From the cell containing the given text, extract its center point as (X, Y) coordinate. 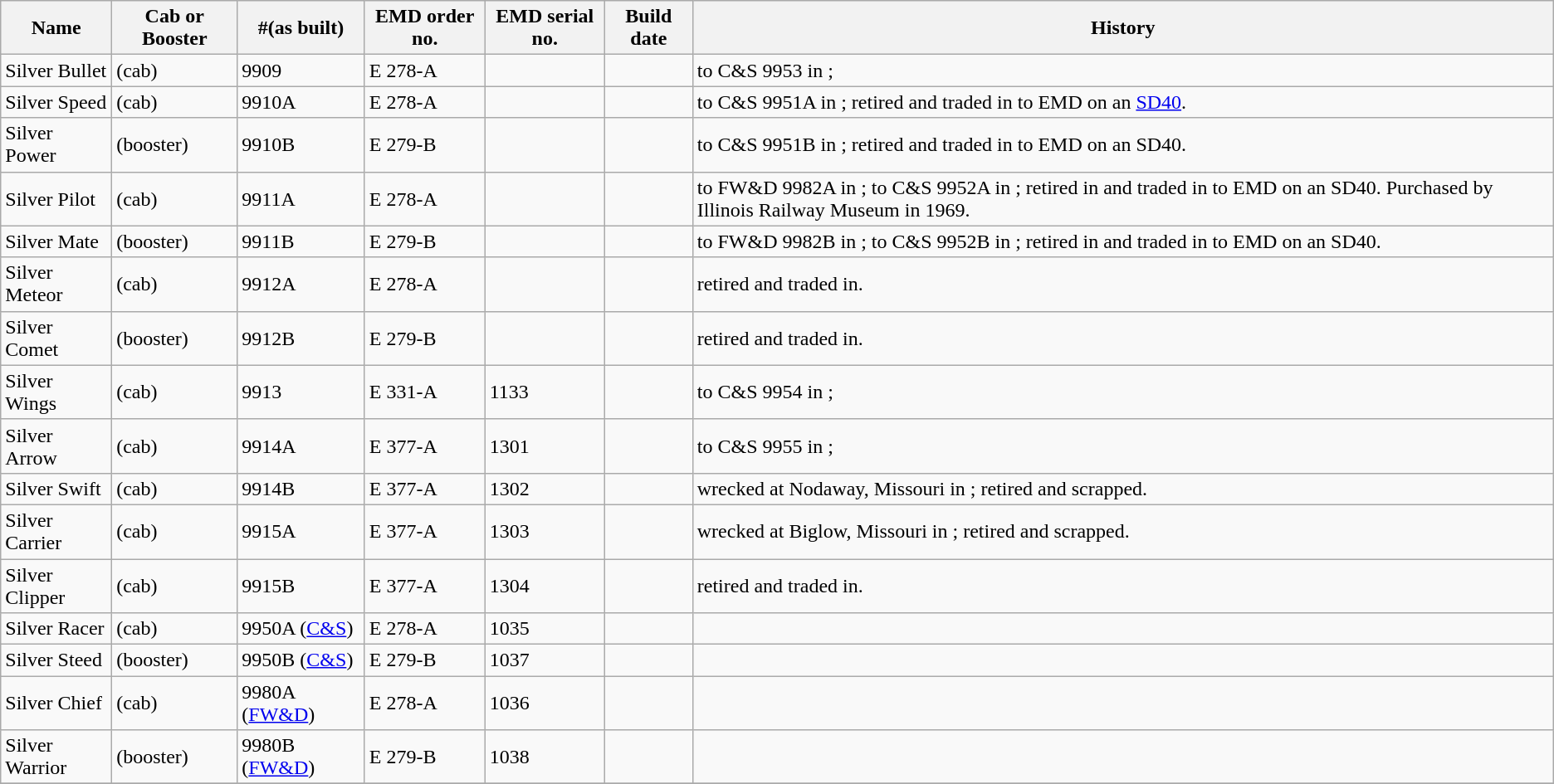
Silver Chief (56, 704)
Silver Steed (56, 660)
to C&S 9951A in ; retired and traded in to EMD on an SD40. (1122, 102)
Silver Comet (56, 338)
to C&S 9953 in ; (1122, 71)
9915B (301, 586)
to FW&D 9982A in ; to C&S 9952A in ; retired in and traded in to EMD on an SD40. Purchased by Illinois Railway Museum in 1969. (1122, 199)
Silver Speed (56, 102)
9950B (C&S) (301, 660)
1036 (545, 704)
9980B (FW&D) (301, 757)
1301 (545, 446)
History (1122, 28)
Silver Mate (56, 241)
Silver Power (56, 144)
Silver Warrior (56, 757)
#(as built) (301, 28)
9950A (C&S) (301, 629)
9980A (FW&D) (301, 704)
Silver Swift (56, 489)
EMD serial no. (545, 28)
9910A (301, 102)
Silver Racer (56, 629)
1302 (545, 489)
Cab or Booster (174, 28)
Silver Carrier (56, 531)
9911B (301, 241)
9912B (301, 338)
9914A (301, 446)
Silver Wings (56, 392)
Silver Arrow (56, 446)
9911A (301, 199)
9912A (301, 284)
EMD order no. (425, 28)
Silver Meteor (56, 284)
1035 (545, 629)
1037 (545, 660)
1133 (545, 392)
Name (56, 28)
9913 (301, 392)
wrecked at Nodaway, Missouri in ; retired and scrapped. (1122, 489)
to FW&D 9982B in ; to C&S 9952B in ; retired in and traded in to EMD on an SD40. (1122, 241)
Silver Pilot (56, 199)
9910B (301, 144)
9914B (301, 489)
Silver Clipper (56, 586)
1304 (545, 586)
9909 (301, 71)
to C&S 9951B in ; retired and traded in to EMD on an SD40. (1122, 144)
Silver Bullet (56, 71)
1303 (545, 531)
E 331-A (425, 392)
to C&S 9955 in ; (1122, 446)
wrecked at Biglow, Missouri in ; retired and scrapped. (1122, 531)
1038 (545, 757)
Build date (648, 28)
9915A (301, 531)
to C&S 9954 in ; (1122, 392)
